From the cell containing the given text, extract its center point as [X, Y] coordinate. 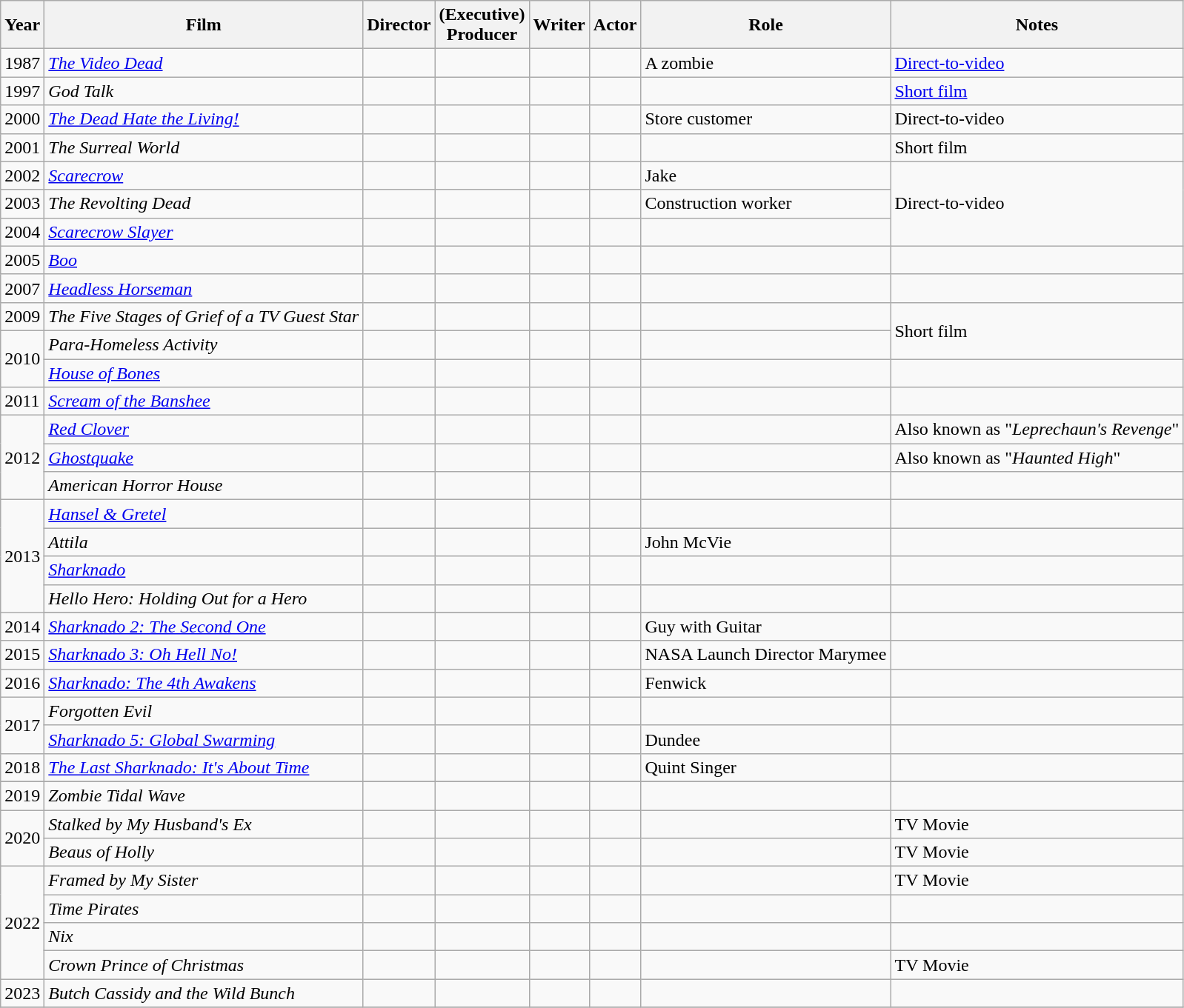
2007 [22, 288]
Director [399, 25]
The Last Sharknado: It's About Time [204, 767]
Boo [204, 260]
Red Clover [204, 430]
Dundee [766, 739]
Crown Prince of Christmas [204, 965]
John McVie [766, 542]
Nix [204, 937]
Para-Homeless Activity [204, 344]
Sharknado [204, 570]
House of Bones [204, 373]
Also known as "Leprechaun's Revenge" [1037, 430]
2017 [22, 725]
2001 [22, 147]
Quint Singer [766, 767]
1987 [22, 63]
Sharknado 2: The Second One [204, 627]
Writer [559, 25]
Year [22, 25]
Sharknado 3: Oh Hell No! [204, 655]
Butch Cassidy and the Wild Bunch [204, 993]
Time Pirates [204, 909]
2004 [22, 232]
Store customer [766, 119]
American Horror House [204, 486]
The Video Dead [204, 63]
Hansel & Gretel [204, 514]
2016 [22, 683]
The Revolting Dead [204, 204]
Notes [1037, 25]
2000 [22, 119]
Also known as "Haunted High" [1037, 458]
Fenwick [766, 683]
Actor [615, 25]
Film [204, 25]
1997 [22, 91]
2005 [22, 260]
Hello Hero: Holding Out for a Hero [204, 598]
Sharknado: The 4th Awakens [204, 683]
Attila [204, 542]
Guy with Guitar [766, 627]
2023 [22, 993]
2019 [22, 795]
Headless Horseman [204, 288]
2018 [22, 767]
Stalked by My Husband's Ex [204, 824]
Scream of the Banshee [204, 401]
Beaus of Holly [204, 852]
(Executive)Producer [482, 25]
2010 [22, 358]
NASA Launch Director Marymee [766, 655]
2022 [22, 923]
2009 [22, 316]
A zombie [766, 63]
Zombie Tidal Wave [204, 795]
2011 [22, 401]
The Five Stages of Grief of a TV Guest Star [204, 316]
Construction worker [766, 204]
2002 [22, 176]
2015 [22, 655]
2014 [22, 627]
Framed by My Sister [204, 881]
The Surreal World [204, 147]
Jake [766, 176]
Forgotten Evil [204, 711]
Scarecrow Slayer [204, 232]
2003 [22, 204]
Ghostquake [204, 458]
Role [766, 25]
The Dead Hate the Living! [204, 119]
2012 [22, 458]
Sharknado 5: Global Swarming [204, 739]
2013 [22, 556]
Scarecrow [204, 176]
2020 [22, 838]
God Talk [204, 91]
